For the text-containing cell, return its midpoint in (x, y) coordinate format. 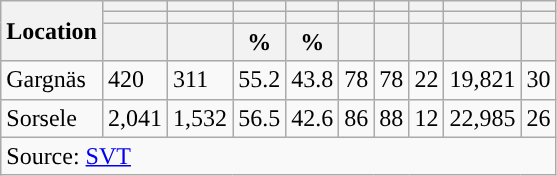
420 (134, 80)
2,041 (134, 118)
42.6 (312, 118)
12 (426, 118)
26 (538, 118)
22,985 (482, 118)
30 (538, 80)
311 (200, 80)
Gargnäs (52, 80)
22 (426, 80)
19,821 (482, 80)
Location (52, 31)
56.5 (260, 118)
Sorsele (52, 118)
Source: SVT (278, 156)
43.8 (312, 80)
1,532 (200, 118)
86 (356, 118)
88 (392, 118)
55.2 (260, 80)
